Determine the [X, Y] coordinate at the center of the cell enclosing the given text.  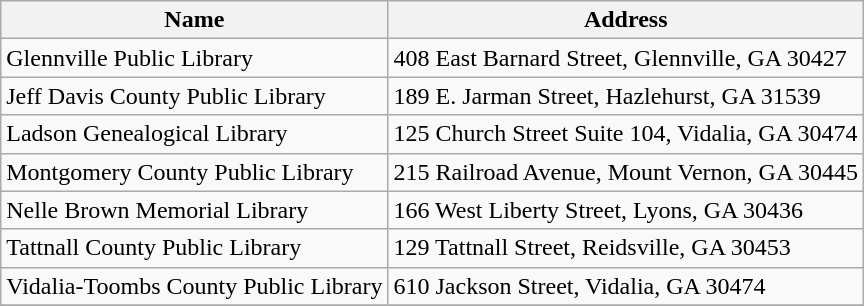
Vidalia-Toombs County Public Library [194, 286]
129 Tattnall Street, Reidsville, GA 30453 [626, 248]
Tattnall County Public Library [194, 248]
215 Railroad Avenue, Mount Vernon, GA 30445 [626, 172]
610 Jackson Street, Vidalia, GA 30474 [626, 286]
189 E. Jarman Street, Hazlehurst, GA 31539 [626, 96]
Jeff Davis County Public Library [194, 96]
Nelle Brown Memorial Library [194, 210]
Glennville Public Library [194, 58]
Montgomery County Public Library [194, 172]
Address [626, 20]
125 Church Street Suite 104, Vidalia, GA 30474 [626, 134]
Ladson Genealogical Library [194, 134]
Name [194, 20]
408 East Barnard Street, Glennville, GA 30427 [626, 58]
166 West Liberty Street, Lyons, GA 30436 [626, 210]
